Return [x, y] of the center of cell containing provided text 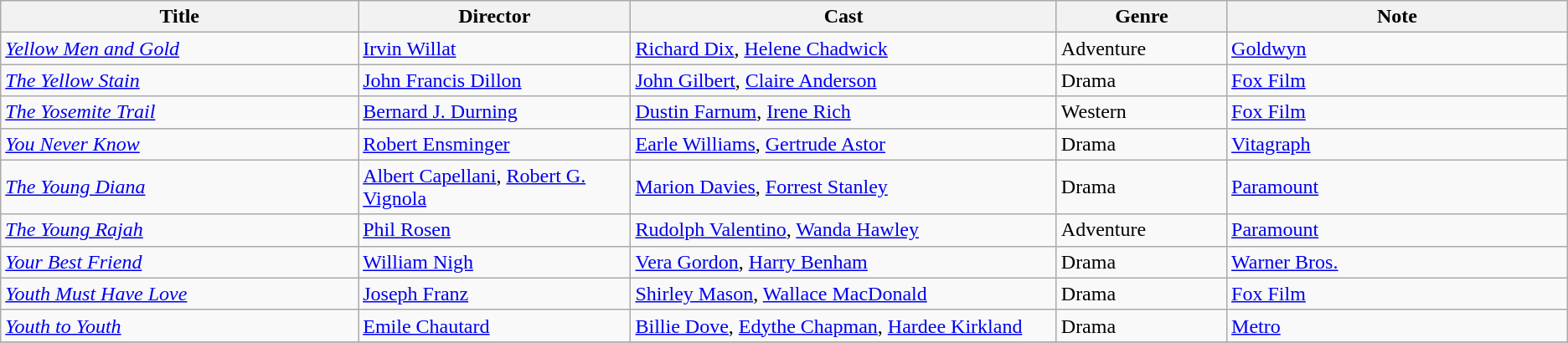
Your Best Friend [179, 262]
The Yosemite Trail [179, 112]
Billie Dove, Edythe Chapman, Hardee Kirkland [843, 325]
Bernard J. Durning [494, 112]
Phil Rosen [494, 230]
The Yellow Stain [179, 80]
Richard Dix, Helene Chadwick [843, 49]
The Young Diana [179, 187]
William Nigh [494, 262]
Yellow Men and Gold [179, 49]
Albert Capellani, Robert G. Vignola [494, 187]
Youth to Youth [179, 325]
Western [1141, 112]
Irvin Willat [494, 49]
Warner Bros. [1397, 262]
Goldwyn [1397, 49]
Rudolph Valentino, Wanda Hawley [843, 230]
Director [494, 17]
Metro [1397, 325]
The Young Rajah [179, 230]
Shirley Mason, Wallace MacDonald [843, 294]
Vera Gordon, Harry Benham [843, 262]
Genre [1141, 17]
Emile Chautard [494, 325]
Joseph Franz [494, 294]
Earle Williams, Gertrude Astor [843, 144]
John Francis Dillon [494, 80]
Vitagraph [1397, 144]
Dustin Farnum, Irene Rich [843, 112]
You Never Know [179, 144]
Robert Ensminger [494, 144]
Note [1397, 17]
Cast [843, 17]
Marion Davies, Forrest Stanley [843, 187]
John Gilbert, Claire Anderson [843, 80]
Title [179, 17]
Youth Must Have Love [179, 294]
